Provide the [X, Y] coordinate of the cell's center where the given text is located.  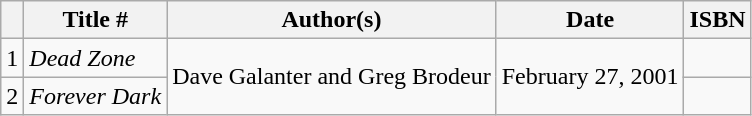
2 [12, 96]
Dave Galanter and Greg Brodeur [332, 77]
Dead Zone [96, 58]
1 [12, 58]
Title # [96, 20]
Forever Dark [96, 96]
Author(s) [332, 20]
February 27, 2001 [590, 77]
ISBN [718, 20]
Date [590, 20]
